Extract the (X, Y) coordinate from the center of the cell holding the provided text.  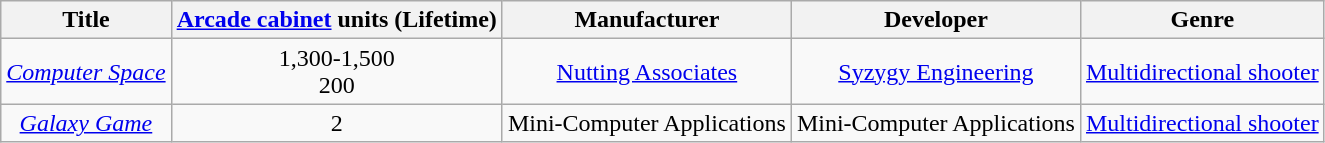
1,300-1,500200 (336, 72)
Manufacturer (646, 20)
Syzygy Engineering (936, 72)
Nutting Associates (646, 72)
2 (336, 123)
Computer Space (86, 72)
Galaxy Game (86, 123)
Genre (1202, 20)
Title (86, 20)
Arcade cabinet units (Lifetime) (336, 20)
Developer (936, 20)
